Find where the given text appears and provide that cell's center as (x, y) coordinate. 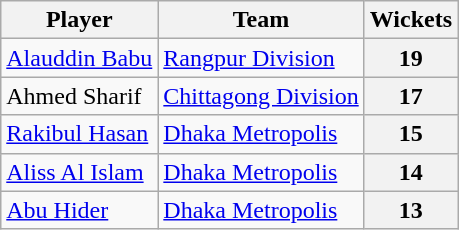
Chittagong Division (261, 96)
Abu Hider (80, 210)
Alauddin Babu (80, 58)
Rakibul Hasan (80, 134)
17 (410, 96)
Player (80, 20)
19 (410, 58)
Rangpur Division (261, 58)
14 (410, 172)
Ahmed Sharif (80, 96)
13 (410, 210)
15 (410, 134)
Aliss Al Islam (80, 172)
Wickets (410, 20)
Team (261, 20)
